Locate the cell with the specified text and output its [X, Y] center coordinate. 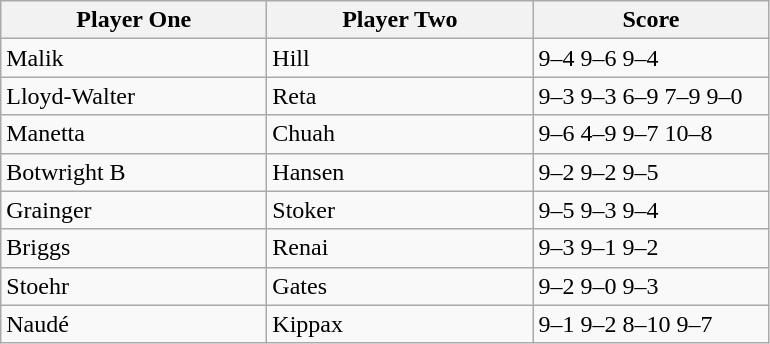
Botwright B [134, 172]
Grainger [134, 210]
Stoker [400, 210]
Chuah [400, 134]
Briggs [134, 248]
Hill [400, 58]
9–3 9–1 9–2 [651, 248]
Score [651, 20]
Manetta [134, 134]
Stoehr [134, 286]
Hansen [400, 172]
Player One [134, 20]
9–4 9–6 9–4 [651, 58]
9–3 9–3 6–9 7–9 9–0 [651, 96]
Player Two [400, 20]
Naudé [134, 324]
9–1 9–2 8–10 9–7 [651, 324]
Malik [134, 58]
9–6 4–9 9–7 10–8 [651, 134]
9–5 9–3 9–4 [651, 210]
Gates [400, 286]
9–2 9–2 9–5 [651, 172]
Lloyd-Walter [134, 96]
9–2 9–0 9–3 [651, 286]
Kippax [400, 324]
Reta [400, 96]
Renai [400, 248]
